Provide the (X, Y) coordinate of the cell's center where the given text is located.  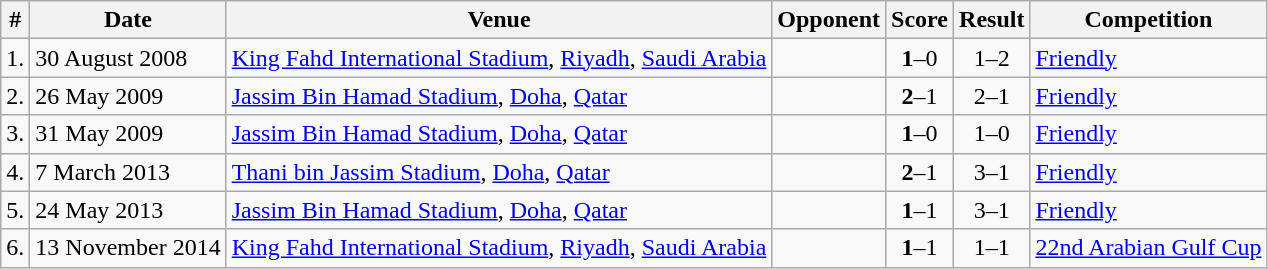
1–2 (992, 58)
1. (16, 58)
Venue (499, 20)
26 May 2009 (128, 96)
30 August 2008 (128, 58)
Score (920, 20)
3. (16, 134)
2. (16, 96)
Opponent (829, 20)
13 November 2014 (128, 248)
Competition (1148, 20)
# (16, 20)
Date (128, 20)
24 May 2013 (128, 210)
Result (992, 20)
Thani bin Jassim Stadium, Doha, Qatar (499, 172)
7 March 2013 (128, 172)
22nd Arabian Gulf Cup (1148, 248)
4. (16, 172)
6. (16, 248)
31 May 2009 (128, 134)
5. (16, 210)
